Return the (X, Y) coordinate for the center point of the cell that contains the specified text.  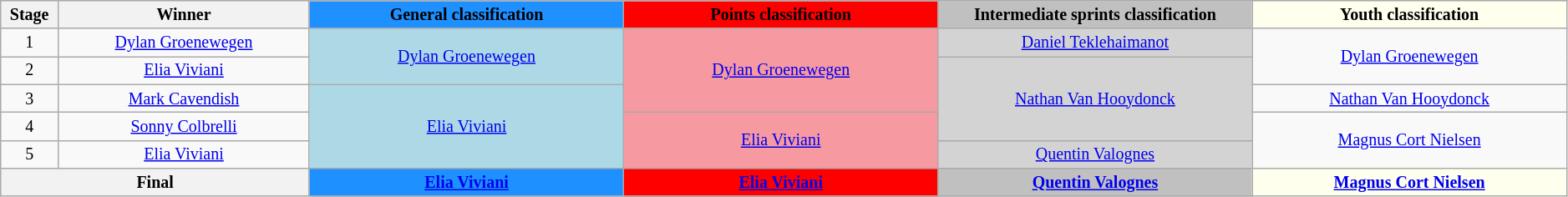
1 (30, 43)
3 (30, 98)
Mark Cavendish (184, 98)
Points classification (781, 15)
General classification (466, 15)
Sonny Colbrelli (184, 127)
Final (155, 182)
Daniel Teklehaimanot (1095, 43)
2 (30, 70)
4 (30, 127)
Stage (30, 15)
Youth classification (1409, 15)
Winner (184, 15)
5 (30, 154)
Intermediate sprints classification (1095, 15)
